Provide the (X, Y) coordinate of the cell's center where the given text is located.  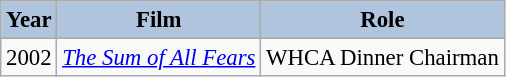
2002 (29, 58)
Year (29, 20)
Role (382, 20)
WHCA Dinner Chairman (382, 58)
Film (159, 20)
The Sum of All Fears (159, 58)
